Return the [X, Y] coordinate for the center point of the cell that contains the specified text.  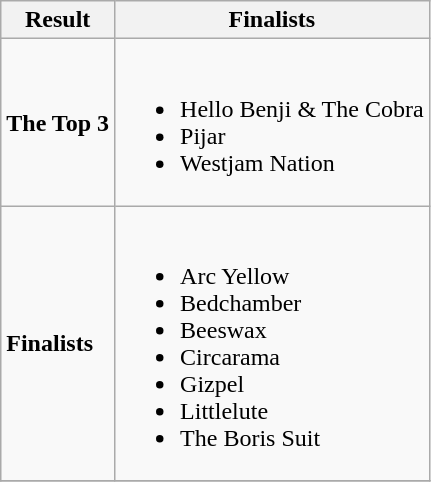
Arc YellowBedchamberBeeswaxCircaramaGizpelLittleluteThe Boris Suit [272, 344]
The Top 3 [58, 122]
Hello Benji & The CobraPijarWestjam Nation [272, 122]
Result [58, 20]
